For the text-containing cell, return its midpoint in (X, Y) coordinate format. 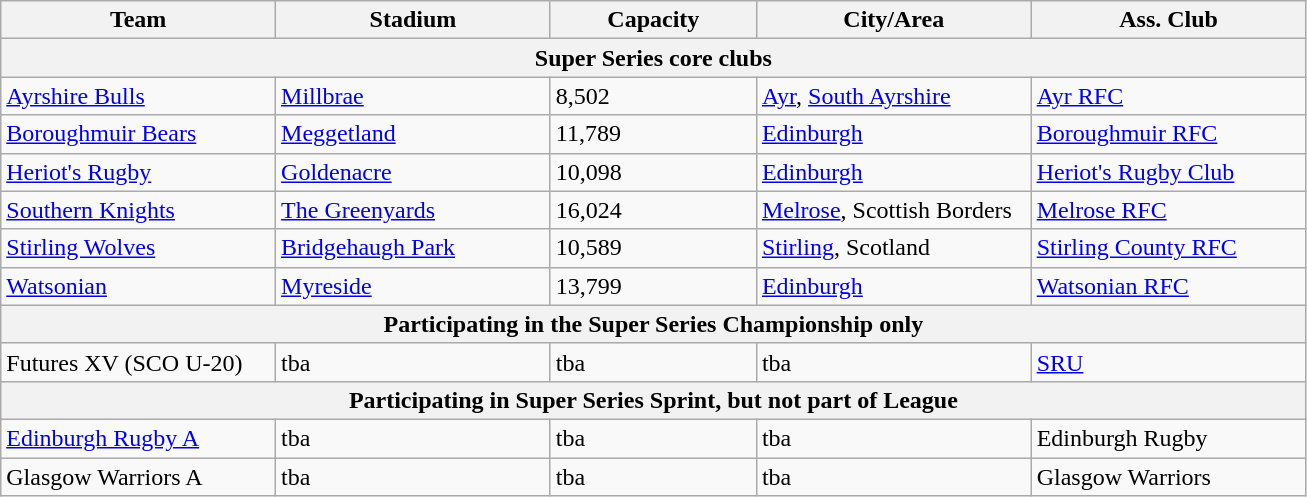
Stirling County RFC (1168, 248)
Myreside (414, 286)
10,589 (653, 248)
Watsonian RFC (1168, 286)
Stadium (414, 20)
Ayrshire Bulls (138, 96)
Edinburgh Rugby (1168, 438)
Participating in the Super Series Championship only (654, 324)
16,024 (653, 210)
Stirling, Scotland (894, 248)
Super Series core clubs (654, 58)
Glasgow Warriors A (138, 477)
Meggetland (414, 134)
Goldenacre (414, 172)
Heriot's Rugby Club (1168, 172)
Boroughmuir Bears (138, 134)
Southern Knights (138, 210)
8,502 (653, 96)
Ayr, South Ayrshire (894, 96)
Edinburgh Rugby A (138, 438)
Melrose RFC (1168, 210)
13,799 (653, 286)
City/Area (894, 20)
Heriot's Rugby (138, 172)
Ass. Club (1168, 20)
The Greenyards (414, 210)
Melrose, Scottish Borders (894, 210)
Ayr RFC (1168, 96)
Millbrae (414, 96)
Boroughmuir RFC (1168, 134)
Glasgow Warriors (1168, 477)
Capacity (653, 20)
Team (138, 20)
Stirling Wolves (138, 248)
10,098 (653, 172)
Watsonian (138, 286)
Bridgehaugh Park (414, 248)
Futures XV (SCO U-20) (138, 362)
Participating in Super Series Sprint, but not part of League (654, 400)
11,789 (653, 134)
SRU (1168, 362)
